From the cell containing the given text, extract its center point as (x, y) coordinate. 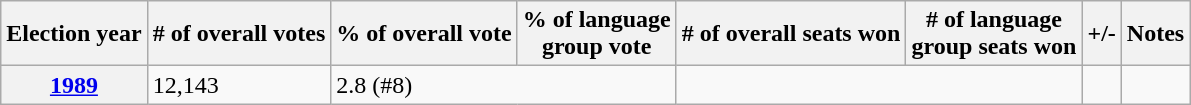
+/- (1102, 34)
1989 (74, 85)
Election year (74, 34)
# of overall votes (239, 34)
% of languagegroup vote (596, 34)
# of languagegroup seats won (994, 34)
Notes (1155, 34)
# of overall seats won (791, 34)
% of overall vote (424, 34)
12,143 (239, 85)
2.8 (#8) (504, 85)
